Scan for the cell matching the given text and deliver its [X, Y] coordinate at center. 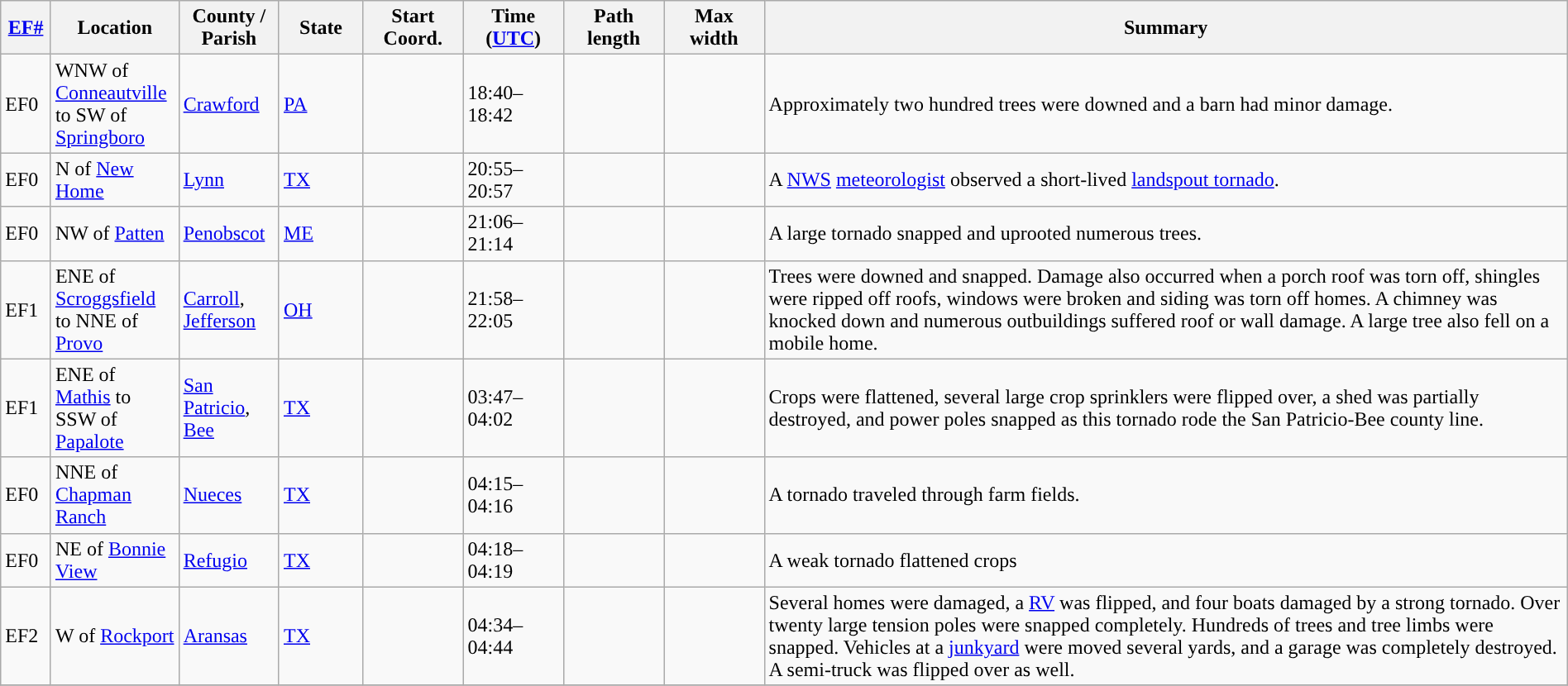
OH [321, 309]
EF2 [26, 636]
Time (UTC) [513, 28]
Refugio [228, 560]
04:15–04:16 [513, 495]
NNE of Chapman Ranch [114, 495]
N of New Home [114, 180]
04:18–04:19 [513, 560]
A large tornado snapped and uprooted numerous trees. [1166, 233]
A tornado traveled through farm fields. [1166, 495]
Carroll, Jefferson [228, 309]
NE of Bonnie View [114, 560]
EF# [26, 28]
PA [321, 104]
Location [114, 28]
21:06–21:14 [513, 233]
Max width [715, 28]
State [321, 28]
A NWS meteorologist observed a short-lived landspout tornado. [1166, 180]
18:40–18:42 [513, 104]
Approximately two hundred trees were downed and a barn had minor damage. [1166, 104]
Lynn [228, 180]
ENE of Scroggsfield to NNE of Provo [114, 309]
County / Parish [228, 28]
WNW of Conneautville to SW of Springboro [114, 104]
San Patricio, Bee [228, 408]
A weak tornado flattened crops [1166, 560]
Path length [614, 28]
20:55–20:57 [513, 180]
Nueces [228, 495]
21:58–22:05 [513, 309]
Crawford [228, 104]
04:34–04:44 [513, 636]
NW of Patten [114, 233]
Start Coord. [414, 28]
Summary [1166, 28]
W of Rockport [114, 636]
ENE of Mathis to SSW of Papalote [114, 408]
Aransas [228, 636]
Penobscot [228, 233]
03:47–04:02 [513, 408]
ME [321, 233]
